For the text-containing cell, return its midpoint in (X, Y) coordinate format. 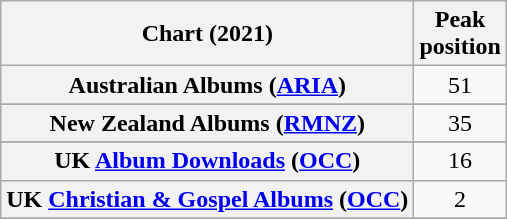
35 (460, 123)
16 (460, 161)
UK Album Downloads (OCC) (208, 161)
Chart (2021) (208, 34)
UK Christian & Gospel Albums (OCC) (208, 199)
2 (460, 199)
51 (460, 85)
Peakposition (460, 34)
Australian Albums (ARIA) (208, 85)
New Zealand Albums (RMNZ) (208, 123)
